Output the (x, y) coordinate of the center of the cell containing the given text.  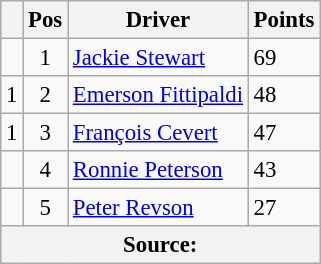
Points (284, 20)
48 (284, 95)
43 (284, 170)
Driver (158, 20)
69 (284, 58)
Ronnie Peterson (158, 170)
5 (46, 208)
Emerson Fittipaldi (158, 95)
Peter Revson (158, 208)
François Cevert (158, 133)
47 (284, 133)
27 (284, 208)
Source: (160, 245)
3 (46, 133)
Jackie Stewart (158, 58)
Pos (46, 20)
2 (46, 95)
4 (46, 170)
